From the cell containing the given text, extract its center point as (X, Y) coordinate. 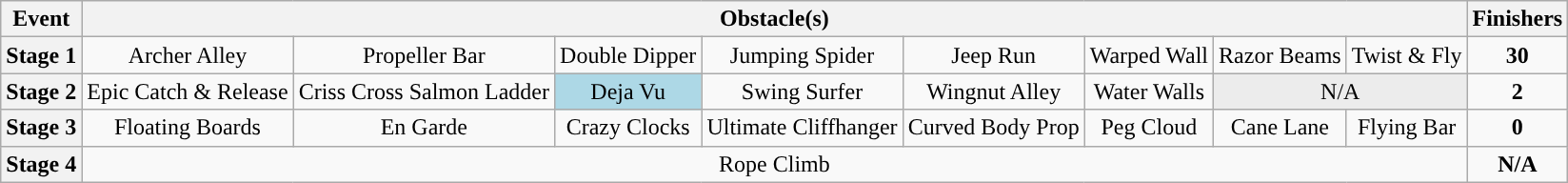
En Garde (424, 128)
Cane Lane (1280, 128)
Water Walls (1148, 91)
Warped Wall (1148, 55)
Deja Vu (628, 91)
Stage 2 (42, 91)
Propeller Bar (424, 55)
Crazy Clocks (628, 128)
Epic Catch & Release (188, 91)
Event (42, 19)
Finishers (1518, 19)
Stage 3 (42, 128)
Stage 4 (42, 164)
Floating Boards (188, 128)
Peg Cloud (1148, 128)
Jeep Run (994, 55)
Twist & Fly (1407, 55)
Flying Bar (1407, 128)
2 (1518, 91)
30 (1518, 55)
Ultimate Cliffhanger (802, 128)
Double Dipper (628, 55)
Wingnut Alley (994, 91)
Razor Beams (1280, 55)
Obstacle(s) (775, 19)
Curved Body Prop (994, 128)
0 (1518, 128)
Stage 1 (42, 55)
Criss Cross Salmon Ladder (424, 91)
Rope Climb (775, 164)
Archer Alley (188, 55)
Jumping Spider (802, 55)
Swing Surfer (802, 91)
